Output the [x, y] coordinate of the center of the cell containing the given text.  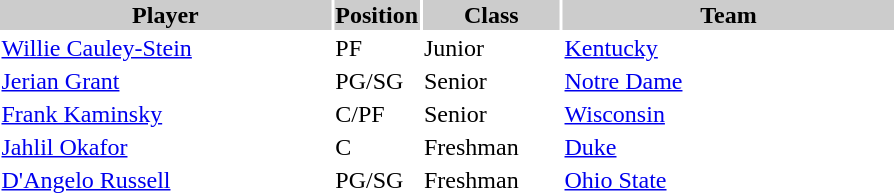
PF [377, 48]
Kentucky [728, 48]
Frank Kaminsky [166, 114]
Team [728, 15]
Duke [728, 147]
Willie Cauley-Stein [166, 48]
Wisconsin [728, 114]
Class [491, 15]
Position [377, 15]
Notre Dame [728, 81]
PG/SG [377, 81]
Jerian Grant [166, 81]
Junior [491, 48]
C/PF [377, 114]
Jahlil Okafor [166, 147]
C [377, 147]
Player [166, 15]
Freshman [491, 147]
